Find where the given text appears and provide that cell's center as (X, Y) coordinate. 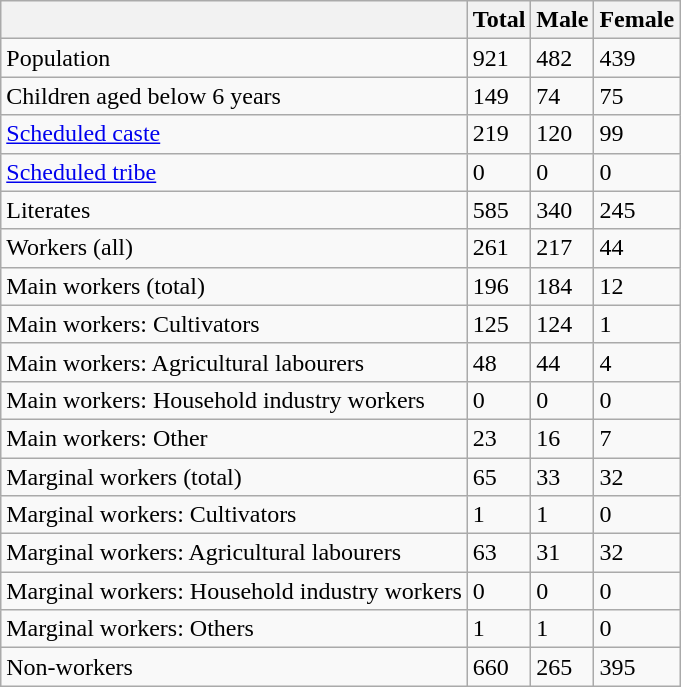
149 (499, 96)
75 (637, 96)
Marginal workers (total) (234, 477)
63 (499, 553)
Children aged below 6 years (234, 96)
Total (499, 20)
261 (499, 248)
Main workers (total) (234, 286)
660 (499, 667)
74 (562, 96)
245 (637, 210)
33 (562, 477)
Population (234, 58)
48 (499, 362)
Non-workers (234, 667)
196 (499, 286)
184 (562, 286)
265 (562, 667)
Workers (all) (234, 248)
Main workers: Household industry workers (234, 400)
217 (562, 248)
585 (499, 210)
340 (562, 210)
Main workers: Other (234, 438)
395 (637, 667)
Main workers: Cultivators (234, 324)
Literates (234, 210)
16 (562, 438)
120 (562, 134)
Marginal workers: Household industry workers (234, 591)
125 (499, 324)
Scheduled tribe (234, 172)
Scheduled caste (234, 134)
Female (637, 20)
219 (499, 134)
124 (562, 324)
7 (637, 438)
Marginal workers: Others (234, 629)
12 (637, 286)
99 (637, 134)
65 (499, 477)
Main workers: Agricultural labourers (234, 362)
23 (499, 438)
439 (637, 58)
Marginal workers: Cultivators (234, 515)
4 (637, 362)
Male (562, 20)
Marginal workers: Agricultural labourers (234, 553)
31 (562, 553)
482 (562, 58)
921 (499, 58)
